Locate the cell with the specified text and output its (X, Y) center coordinate. 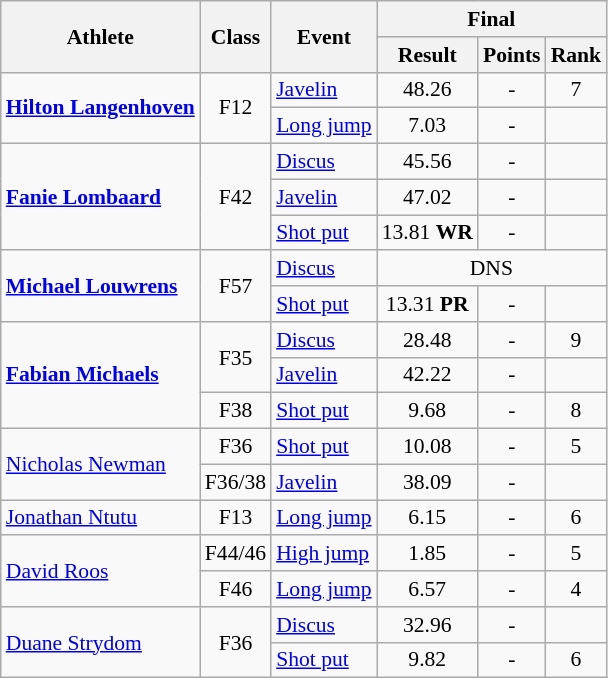
13.31 PR (428, 304)
Michael Louwrens (100, 286)
47.02 (428, 197)
13.81 WR (428, 233)
F12 (236, 108)
9.82 (428, 660)
Duane Strydom (100, 642)
F57 (236, 286)
Jonathan Ntutu (100, 518)
F35 (236, 358)
Fabian Michaels (100, 376)
1.85 (428, 554)
48.26 (428, 90)
38.09 (428, 482)
7 (576, 90)
F36/38 (236, 482)
Athlete (100, 36)
F46 (236, 589)
9 (576, 340)
9.68 (428, 411)
Result (428, 55)
F42 (236, 198)
42.22 (428, 375)
F44/46 (236, 554)
8 (576, 411)
David Roos (100, 572)
F38 (236, 411)
Class (236, 36)
F13 (236, 518)
32.96 (428, 625)
Final (492, 19)
Rank (576, 55)
Hilton Langenhoven (100, 108)
Fanie Lombaard (100, 198)
6.57 (428, 589)
6.15 (428, 518)
Event (324, 36)
High jump (324, 554)
DNS (492, 269)
28.48 (428, 340)
10.08 (428, 447)
7.03 (428, 126)
Points (512, 55)
45.56 (428, 162)
Nicholas Newman (100, 464)
4 (576, 589)
